From the cell containing the given text, extract its center point as [X, Y] coordinate. 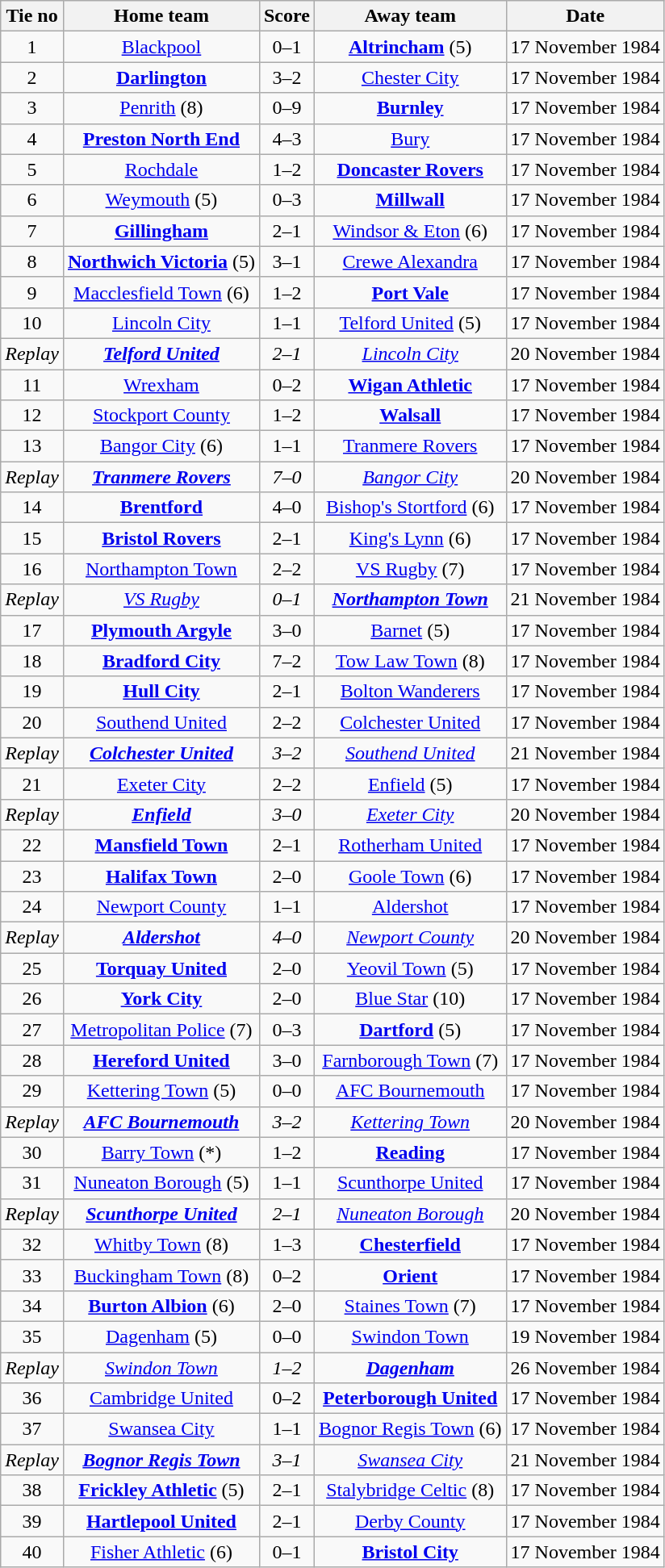
King's Lynn (6) [410, 538]
Hartlepool United [161, 1521]
Chesterfield [410, 1244]
2 [32, 77]
Bristol City [410, 1552]
Bognor Regis Town (6) [410, 1429]
VS Rugby [161, 600]
Bangor City (6) [161, 446]
9 [32, 292]
Blue Star (10) [410, 999]
Bognor Regis Town [161, 1460]
Millwall [410, 200]
Chester City [410, 77]
Rochdale [161, 169]
18 [32, 661]
Date [585, 16]
Tow Law Town (8) [410, 661]
Wigan Athletic [410, 385]
20 [32, 722]
Bristol Rovers [161, 538]
34 [32, 1306]
Weymouth (5) [161, 200]
Crewe Alexandra [410, 261]
7–2 [286, 661]
28 [32, 1060]
7–0 [286, 477]
Derby County [410, 1521]
Torquay United [161, 968]
Metropolitan Police (7) [161, 1030]
Dagenham [410, 1368]
4–3 [286, 139]
Yeovil Town (5) [410, 968]
25 [32, 968]
36 [32, 1399]
Plymouth Argyle [161, 630]
1 [32, 47]
Rotherham United [410, 845]
8 [32, 261]
Kettering Town [410, 1122]
Brentford [161, 508]
Tie no [32, 16]
Nuneaton Borough [410, 1214]
12 [32, 416]
10 [32, 323]
17 [32, 630]
35 [32, 1336]
Preston North End [161, 139]
Dagenham (5) [161, 1336]
Stockport County [161, 416]
Orient [410, 1275]
Dartford (5) [410, 1030]
14 [32, 508]
Burnley [410, 108]
0–9 [286, 108]
Reading [410, 1152]
27 [32, 1030]
Cambridge United [161, 1399]
Mansfield Town [161, 845]
24 [32, 907]
Fisher Athletic (6) [161, 1552]
1–3 [286, 1244]
Macclesfield Town (6) [161, 292]
Stalybridge Celtic (8) [410, 1491]
Walsall [410, 416]
30 [32, 1152]
Port Vale [410, 292]
22 [32, 845]
Telford United (5) [410, 323]
Halifax Town [161, 876]
Staines Town (7) [410, 1306]
13 [32, 446]
York City [161, 999]
7 [32, 231]
Farnborough Town (7) [410, 1060]
Bolton Wanderers [410, 692]
Hull City [161, 692]
Frickley Athletic (5) [161, 1491]
15 [32, 538]
Barnet (5) [410, 630]
Whitby Town (8) [161, 1244]
Doncaster Rovers [410, 169]
Altrincham (5) [410, 47]
VS Rugby (7) [410, 569]
Bishop's Stortford (6) [410, 508]
33 [32, 1275]
5 [32, 169]
Bangor City [410, 477]
Barry Town (*) [161, 1152]
19 [32, 692]
3 [32, 108]
Goole Town (6) [410, 876]
21 [32, 784]
Darlington [161, 77]
4 [32, 139]
16 [32, 569]
Bury [410, 139]
Blackpool [161, 47]
Peterborough United [410, 1399]
Gillingham [161, 231]
26 November 1984 [585, 1368]
29 [32, 1091]
32 [32, 1244]
Bradford City [161, 661]
Kettering Town (5) [161, 1091]
11 [32, 385]
Penrith (8) [161, 108]
Home team [161, 16]
Wrexham [161, 385]
Buckingham Town (8) [161, 1275]
Windsor & Eton (6) [410, 231]
19 November 1984 [585, 1336]
23 [32, 876]
39 [32, 1521]
31 [32, 1183]
Hereford United [161, 1060]
Score [286, 16]
Enfield [161, 814]
Burton Albion (6) [161, 1306]
38 [32, 1491]
37 [32, 1429]
Nuneaton Borough (5) [161, 1183]
6 [32, 200]
Away team [410, 16]
26 [32, 999]
Telford United [161, 353]
40 [32, 1552]
Enfield (5) [410, 784]
Northwich Victoria (5) [161, 261]
